Provide the (x, y) coordinate of the cell's center where the given text is located.  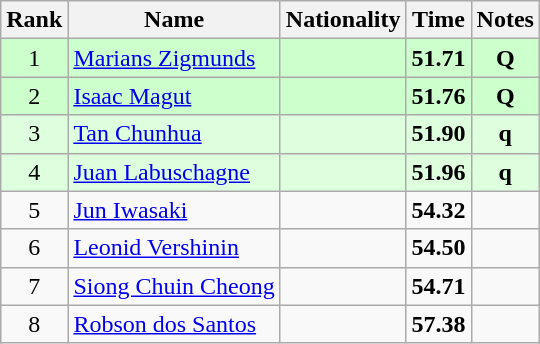
51.96 (438, 172)
Leonid Vershinin (174, 248)
Jun Iwasaki (174, 210)
3 (34, 134)
Tan Chunhua (174, 134)
54.32 (438, 210)
51.90 (438, 134)
Marians Zigmunds (174, 58)
Siong Chuin Cheong (174, 286)
54.71 (438, 286)
Time (438, 20)
51.71 (438, 58)
51.76 (438, 96)
Isaac Magut (174, 96)
1 (34, 58)
Robson dos Santos (174, 324)
Juan Labuschagne (174, 172)
Name (174, 20)
Notes (505, 20)
4 (34, 172)
Nationality (343, 20)
5 (34, 210)
7 (34, 286)
2 (34, 96)
Rank (34, 20)
6 (34, 248)
8 (34, 324)
54.50 (438, 248)
57.38 (438, 324)
